Return the (X, Y) coordinate for the center point of the cell that contains the specified text.  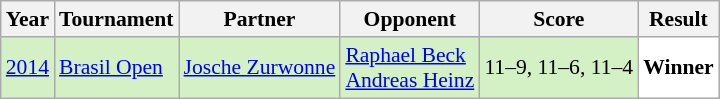
Opponent (410, 19)
Tournament (116, 19)
Score (558, 19)
Josche Zurwonne (260, 68)
Brasil Open (116, 68)
2014 (28, 68)
Partner (260, 19)
Result (678, 19)
Year (28, 19)
Winner (678, 68)
11–9, 11–6, 11–4 (558, 68)
Raphael Beck Andreas Heinz (410, 68)
